Extract the [X, Y] coordinate from the center of the cell holding the provided text.  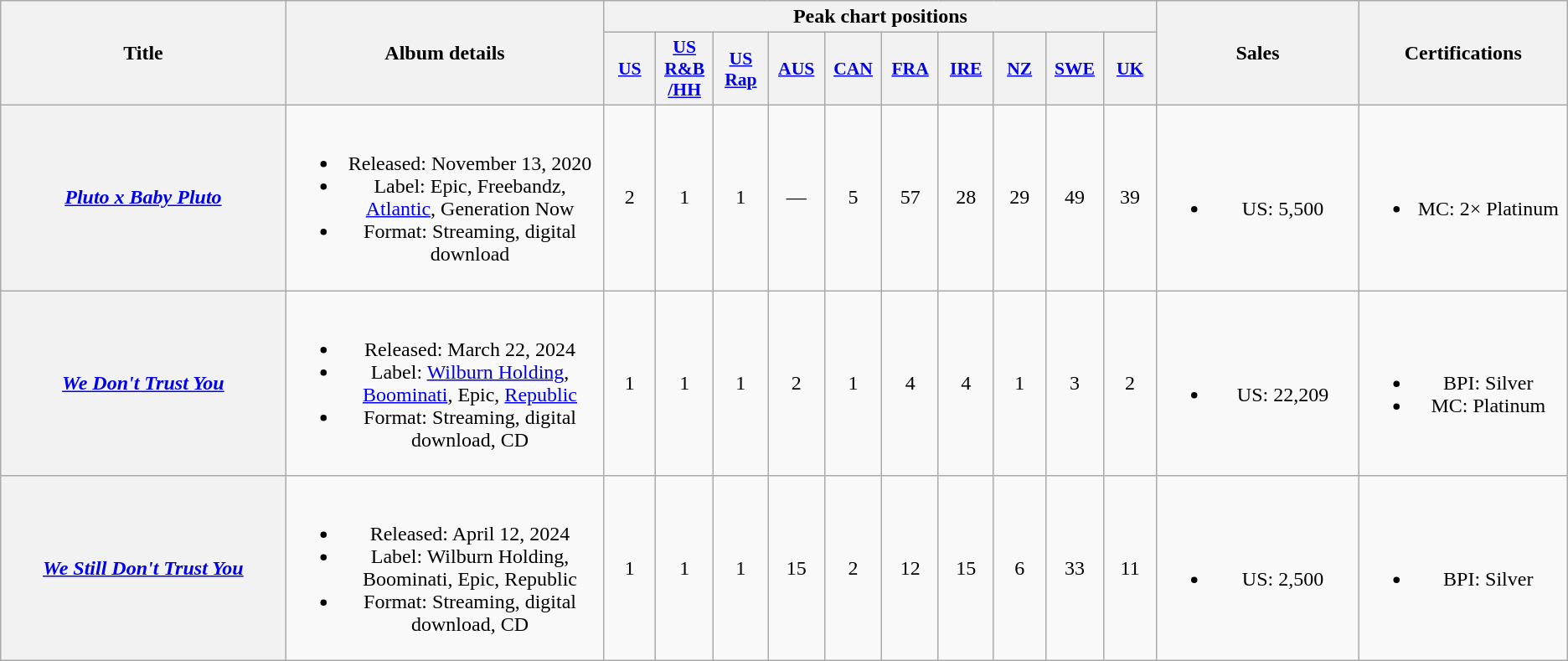
49 [1074, 198]
11 [1129, 568]
US: 2,500 [1258, 568]
6 [1020, 568]
US: 5,500 [1258, 198]
We Still Don't Trust You [143, 568]
5 [853, 198]
57 [910, 198]
USR&B/HH [685, 69]
Certifications [1462, 54]
We Don't Trust You [143, 382]
BPI: Silver [1462, 568]
US: 22,209 [1258, 382]
Pluto x Baby Pluto [143, 198]
Released: November 13, 2020Label: Epic, Freebandz, Atlantic, Generation NowFormat: Streaming, digital download [445, 198]
Peak chart positions [880, 17]
Released: March 22, 2024Label: Wilburn Holding, Boominati, Epic, RepublicFormat: Streaming, digital download, CD [445, 382]
SWE [1074, 69]
UK [1129, 69]
33 [1074, 568]
NZ [1020, 69]
Album details [445, 54]
FRA [910, 69]
USRap [741, 69]
Title [143, 54]
CAN [853, 69]
AUS [796, 69]
12 [910, 568]
— [796, 198]
Released: April 12, 2024Label: Wilburn Holding, Boominati, Epic, RepublicFormat: Streaming, digital download, CD [445, 568]
29 [1020, 198]
IRE [966, 69]
MC: 2× Platinum [1462, 198]
BPI: SilverMC: Platinum [1462, 382]
US [630, 69]
28 [966, 198]
Sales [1258, 54]
39 [1129, 198]
3 [1074, 382]
